Find where the given text appears and provide that cell's center as (x, y) coordinate. 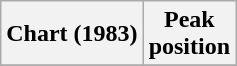
Peakposition (189, 34)
Chart (1983) (72, 34)
